Find where the given text appears and provide that cell's center as (X, Y) coordinate. 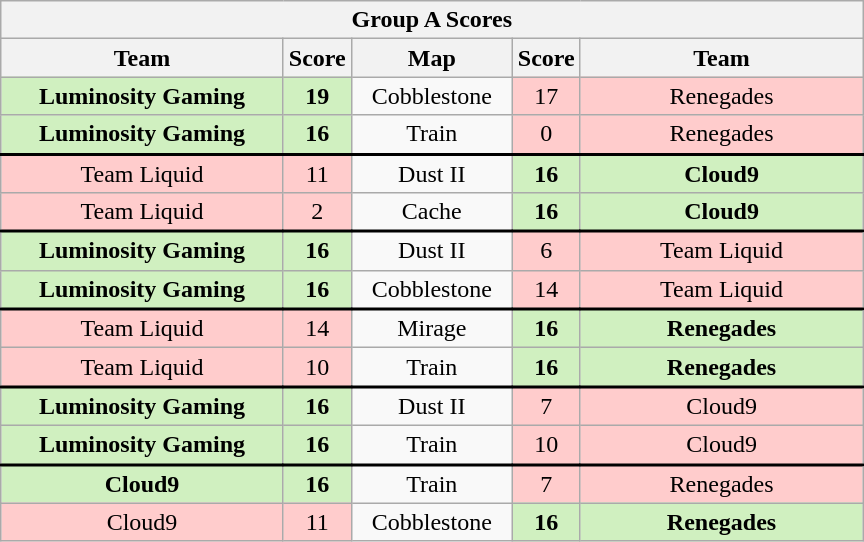
17 (546, 96)
Group A Scores (432, 20)
19 (317, 96)
2 (317, 212)
Cache (432, 212)
Mirage (432, 328)
6 (546, 250)
0 (546, 134)
Map (432, 58)
